Pinpoint the cell where the given text exists, returning its [X, Y] midpoint coordinate. 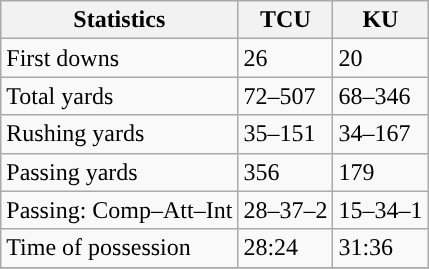
26 [286, 58]
Passing: Comp–Att–Int [120, 210]
31:36 [380, 248]
Time of possession [120, 248]
35–151 [286, 134]
34–167 [380, 134]
179 [380, 172]
Total yards [120, 96]
356 [286, 172]
72–507 [286, 96]
Rushing yards [120, 134]
Passing yards [120, 172]
First downs [120, 58]
28–37–2 [286, 210]
28:24 [286, 248]
20 [380, 58]
15–34–1 [380, 210]
TCU [286, 20]
KU [380, 20]
68–346 [380, 96]
Statistics [120, 20]
